Return [x, y] of the center of cell containing provided text 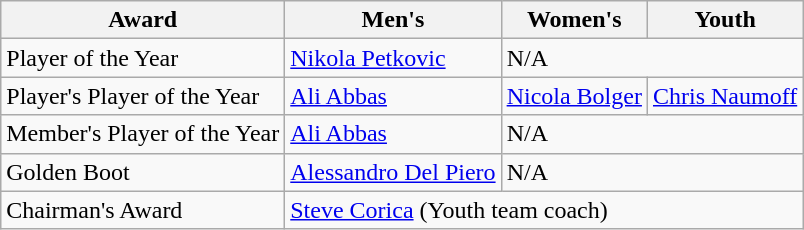
Player's Player of the Year [143, 96]
Chairman's Award [143, 210]
Chris Naumoff [724, 96]
Alessandro Del Piero [393, 172]
Steve Corica (Youth team coach) [544, 210]
Member's Player of the Year [143, 134]
Youth [724, 20]
Golden Boot [143, 172]
Nicola Bolger [574, 96]
Player of the Year [143, 58]
Men's [393, 20]
Award [143, 20]
Nikola Petkovic [393, 58]
Women's [574, 20]
